Scan for the cell matching the given text and deliver its [X, Y] coordinate at center. 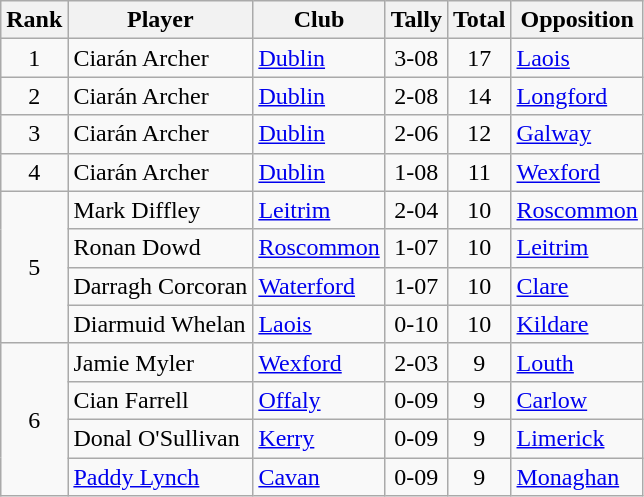
Cavan [319, 477]
Tally [416, 20]
2-08 [416, 96]
Opposition [577, 20]
Ronan Dowd [160, 248]
Jamie Myler [160, 362]
Cian Farrell [160, 400]
Club [319, 20]
17 [479, 58]
3 [34, 134]
Player [160, 20]
Kerry [319, 438]
6 [34, 419]
0-10 [416, 324]
Galway [577, 134]
2 [34, 96]
4 [34, 172]
1-08 [416, 172]
Waterford [319, 286]
Clare [577, 286]
Carlow [577, 400]
Mark Diffley [160, 210]
2-04 [416, 210]
Donal O'Sullivan [160, 438]
Total [479, 20]
Monaghan [577, 477]
Offaly [319, 400]
Longford [577, 96]
2-03 [416, 362]
Paddy Lynch [160, 477]
1 [34, 58]
Diarmuid Whelan [160, 324]
Limerick [577, 438]
2-06 [416, 134]
Louth [577, 362]
5 [34, 267]
Kildare [577, 324]
Darragh Corcoran [160, 286]
3-08 [416, 58]
12 [479, 134]
11 [479, 172]
Rank [34, 20]
14 [479, 96]
